Extract the (x, y) coordinate from the center of the cell holding the provided text.  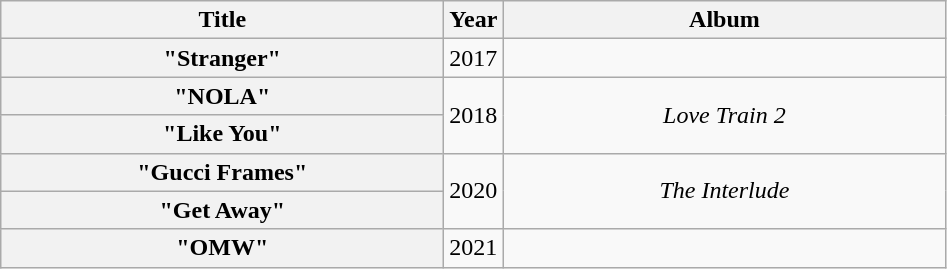
"Like You" (222, 134)
"OMW" (222, 248)
2017 (474, 58)
The Interlude (724, 191)
Album (724, 20)
"Get Away" (222, 210)
Year (474, 20)
2020 (474, 191)
"NOLA" (222, 96)
2021 (474, 248)
2018 (474, 115)
Title (222, 20)
"Gucci Frames" (222, 172)
"Stranger" (222, 58)
Love Train 2 (724, 115)
